Detect which cell encompasses the target text, then output its (x, y) center coordinate. 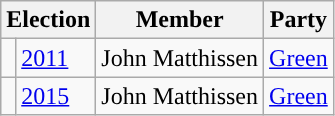
Party (299, 20)
Member (180, 20)
Election (48, 20)
2015 (56, 96)
2011 (56, 58)
